Capture the cell that displays the provided text and extract its (x, y) central coordinate. 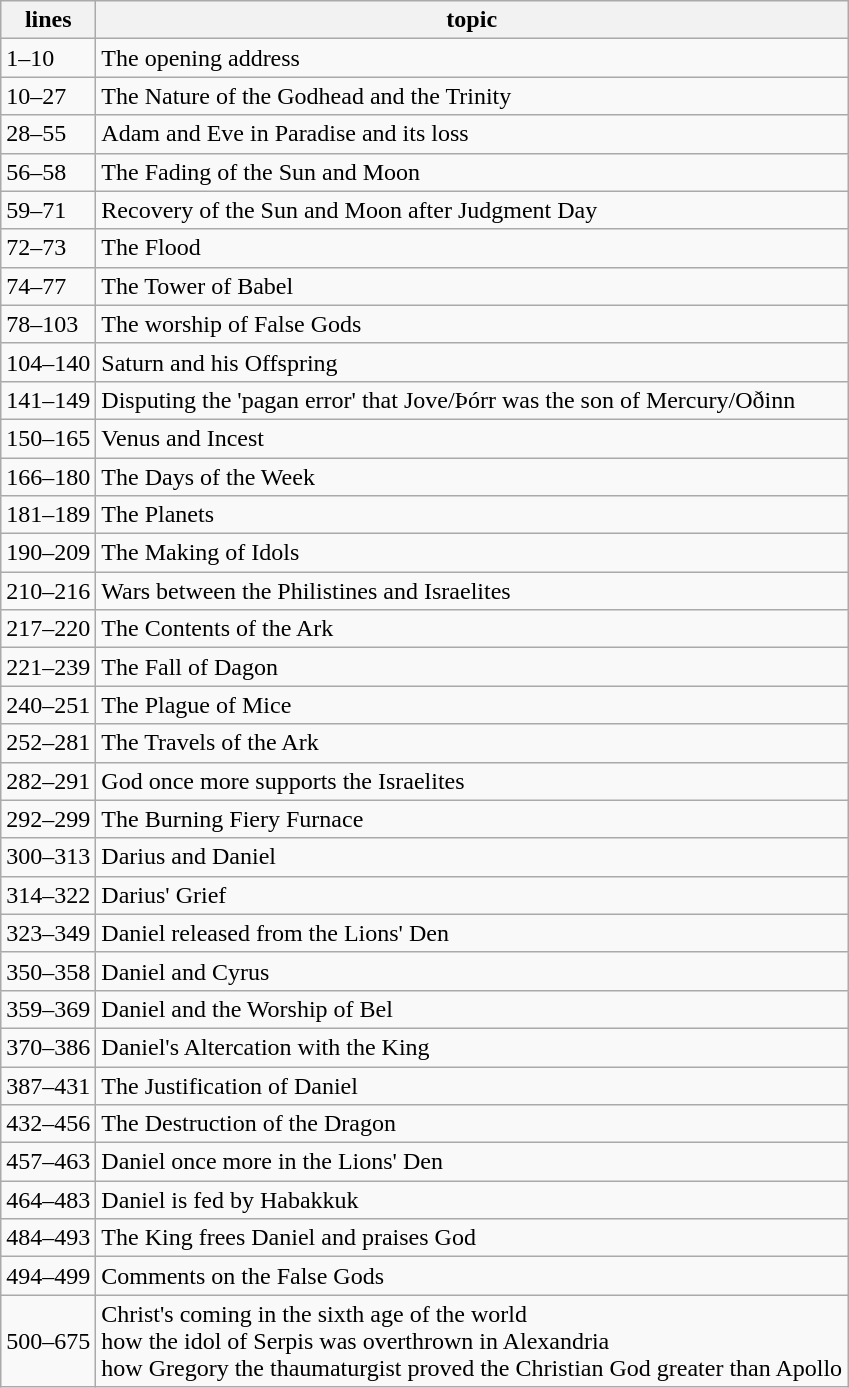
300–313 (48, 857)
The Justification of Daniel (472, 1085)
The Planets (472, 515)
Darius and Daniel (472, 857)
252–281 (48, 743)
10–27 (48, 96)
323–349 (48, 933)
The Fall of Dagon (472, 667)
387–431 (48, 1085)
72–73 (48, 248)
350–358 (48, 971)
The Making of Idols (472, 553)
500–675 (48, 1341)
457–463 (48, 1162)
topic (472, 20)
181–189 (48, 515)
240–251 (48, 705)
56–58 (48, 172)
166–180 (48, 477)
Comments on the False Gods (472, 1276)
494–499 (48, 1276)
The Tower of Babel (472, 286)
The worship of False Gods (472, 324)
59–71 (48, 210)
Daniel and the Worship of Bel (472, 1009)
The Fading of the Sun and Moon (472, 172)
The opening address (472, 58)
lines (48, 20)
292–299 (48, 819)
Daniel is fed by Habakkuk (472, 1200)
Daniel released from the Lions' Den (472, 933)
370–386 (48, 1047)
210–216 (48, 591)
484–493 (48, 1238)
God once more supports the Israelites (472, 781)
The King frees Daniel and praises God (472, 1238)
Darius' Grief (472, 895)
74–77 (48, 286)
217–220 (48, 629)
The Plague of Mice (472, 705)
28–55 (48, 134)
The Days of the Week (472, 477)
1–10 (48, 58)
359–369 (48, 1009)
78–103 (48, 324)
The Destruction of the Dragon (472, 1124)
The Flood (472, 248)
464–483 (48, 1200)
The Nature of the Godhead and the Trinity (472, 96)
Daniel once more in the Lions' Den (472, 1162)
104–140 (48, 362)
Daniel's Altercation with the King (472, 1047)
Disputing the 'pagan error' that Jove/Þórr was the son of Mercury/Oðinn (472, 400)
314–322 (48, 895)
150–165 (48, 438)
190–209 (48, 553)
Wars between the Philistines and Israelites (472, 591)
141–149 (48, 400)
Saturn and his Offspring (472, 362)
The Travels of the Ark (472, 743)
Adam and Eve in Paradise and its loss (472, 134)
221–239 (48, 667)
282–291 (48, 781)
Recovery of the Sun and Moon after Judgment Day (472, 210)
Venus and Incest (472, 438)
Daniel and Cyrus (472, 971)
432–456 (48, 1124)
The Contents of the Ark (472, 629)
The Burning Fiery Furnace (472, 819)
